Scan for the cell matching the given text and deliver its [X, Y] coordinate at center. 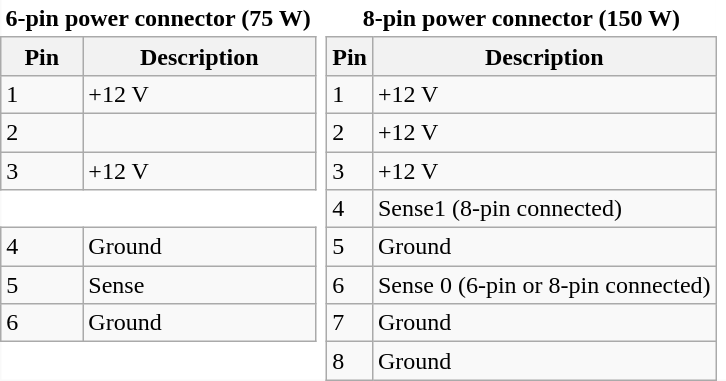
Sense 0 (6-pin or 8-pin connected) [544, 285]
7 [350, 323]
8 [350, 361]
Sense [200, 285]
6-pin power connector (75 W) [158, 18]
Sense1 (8-pin connected) [544, 209]
8-pin power connector (150 W) [522, 18]
